Identify which cell holds the provided text, then report its [X, Y] central coordinate. 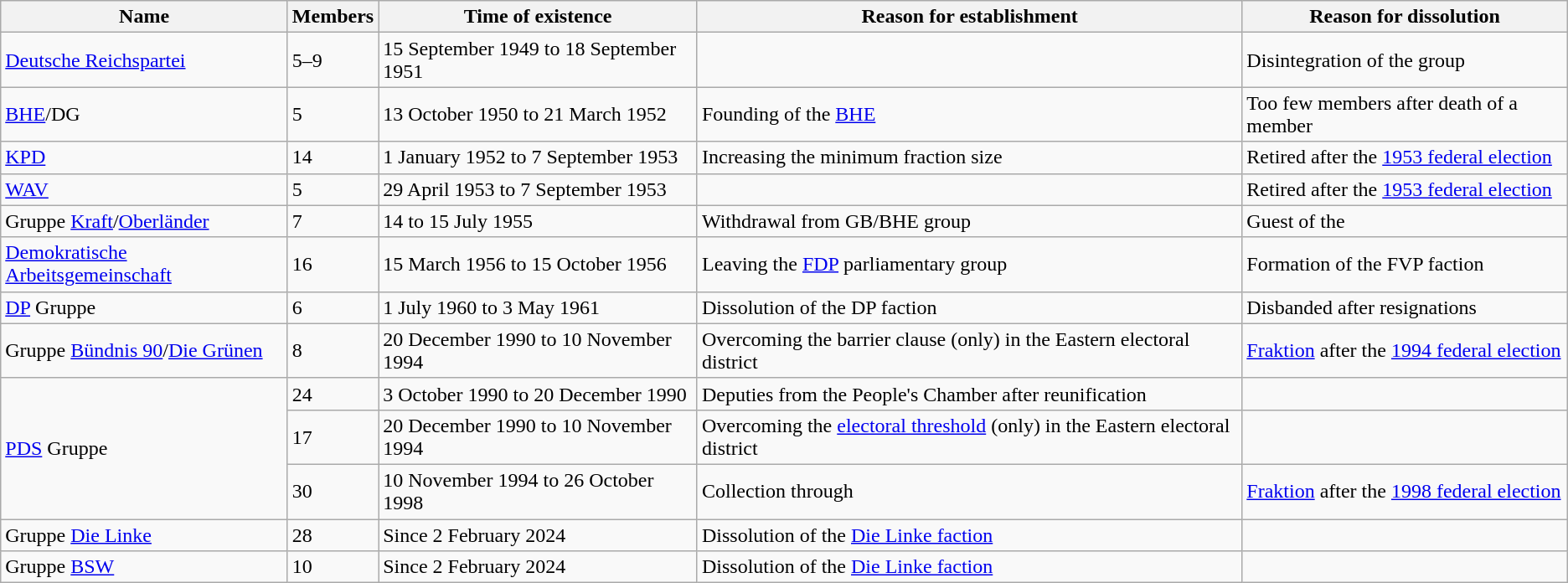
Too few members after death of a member [1405, 114]
29 April 1953 to 7 September 1953 [538, 189]
3 October 1990 to 20 December 1990 [538, 394]
Founding of the BHE [969, 114]
8 [333, 350]
Members [333, 17]
Fraktion after the 1994 federal election [1405, 350]
Gruppe BSW [144, 567]
Gruppe Kraft/Oberländer [144, 221]
14 to 15 July 1955 [538, 221]
Gruppe Bündnis 90/Die Grünen [144, 350]
Collection through [969, 491]
Dissolution of the DP faction [969, 307]
15 September 1949 to 18 September 1951 [538, 60]
Disintegration of the group [1405, 60]
5–9 [333, 60]
24 [333, 394]
Formation of the FVP faction [1405, 265]
Disbanded after resignations [1405, 307]
Guest of the [1405, 221]
BHE/DG [144, 114]
Leaving the FDP parliamentary group [969, 265]
Deputies from the People's Chamber after reunification [969, 394]
KPD [144, 157]
Overcoming the barrier clause (only) in the Eastern electoral district [969, 350]
Overcoming the electoral threshold (only) in the Eastern electoral district [969, 437]
30 [333, 491]
1 January 1952 to 7 September 1953 [538, 157]
PDS Gruppe [144, 448]
WAV [144, 189]
6 [333, 307]
14 [333, 157]
Demokratische Arbeitsgemeinschaft [144, 265]
Fraktion after the 1998 federal election [1405, 491]
13 October 1950 to 21 March 1952 [538, 114]
28 [333, 535]
Gruppe Die Linke [144, 535]
Reason for dissolution [1405, 17]
Increasing the minimum fraction size [969, 157]
Reason for establishment [969, 17]
15 March 1956 to 15 October 1956 [538, 265]
Time of existence [538, 17]
Withdrawal from GB/BHE group [969, 221]
DP Gruppe [144, 307]
17 [333, 437]
1 July 1960 to 3 May 1961 [538, 307]
7 [333, 221]
16 [333, 265]
Name [144, 17]
Deutsche Reichspartei [144, 60]
10 November 1994 to 26 October 1998 [538, 491]
10 [333, 567]
